From the cell containing the given text, extract its center point as (X, Y) coordinate. 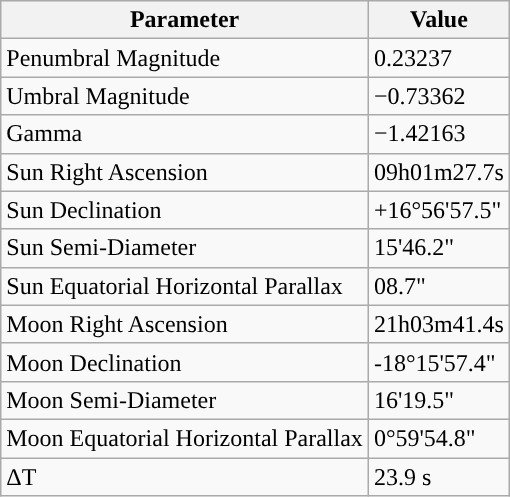
08.7" (438, 286)
Value (438, 20)
0.23237 (438, 58)
16'19.5" (438, 400)
Umbral Magnitude (185, 96)
-18°15'57.4" (438, 362)
Sun Declination (185, 210)
ΔT (185, 477)
+16°56'57.5" (438, 210)
Moon Declination (185, 362)
Penumbral Magnitude (185, 58)
−0.73362 (438, 96)
09h01m27.7s (438, 172)
Gamma (185, 134)
−1.42163 (438, 134)
23.9 s (438, 477)
Moon Equatorial Horizontal Parallax (185, 438)
15'46.2" (438, 248)
Sun Semi-Diameter (185, 248)
Sun Equatorial Horizontal Parallax (185, 286)
21h03m41.4s (438, 324)
Moon Semi-Diameter (185, 400)
Sun Right Ascension (185, 172)
Moon Right Ascension (185, 324)
Parameter (185, 20)
0°59'54.8" (438, 438)
